From the cell containing the given text, extract its center point as [X, Y] coordinate. 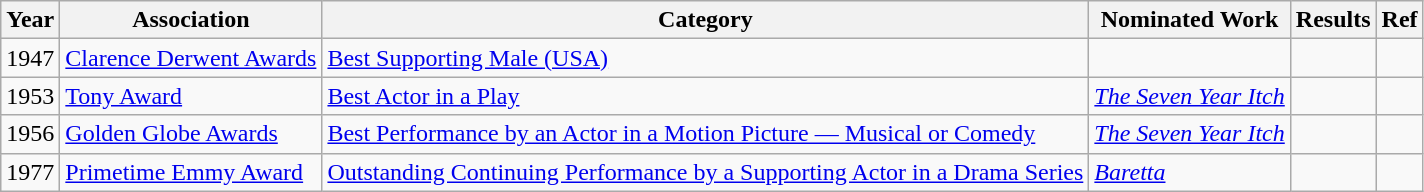
Baretta [1190, 172]
Year [30, 20]
Association [191, 20]
Primetime Emmy Award [191, 172]
Ref [1400, 20]
Best Performance by an Actor in a Motion Picture — Musical or Comedy [706, 134]
1977 [30, 172]
1953 [30, 96]
1947 [30, 58]
Results [1333, 20]
Nominated Work [1190, 20]
Golden Globe Awards [191, 134]
Clarence Derwent Awards [191, 58]
Tony Award [191, 96]
Category [706, 20]
Best Actor in a Play [706, 96]
Best Supporting Male (USA) [706, 58]
1956 [30, 134]
Outstanding Continuing Performance by a Supporting Actor in a Drama Series [706, 172]
